Detect which cell encompasses the target text, then output its (x, y) center coordinate. 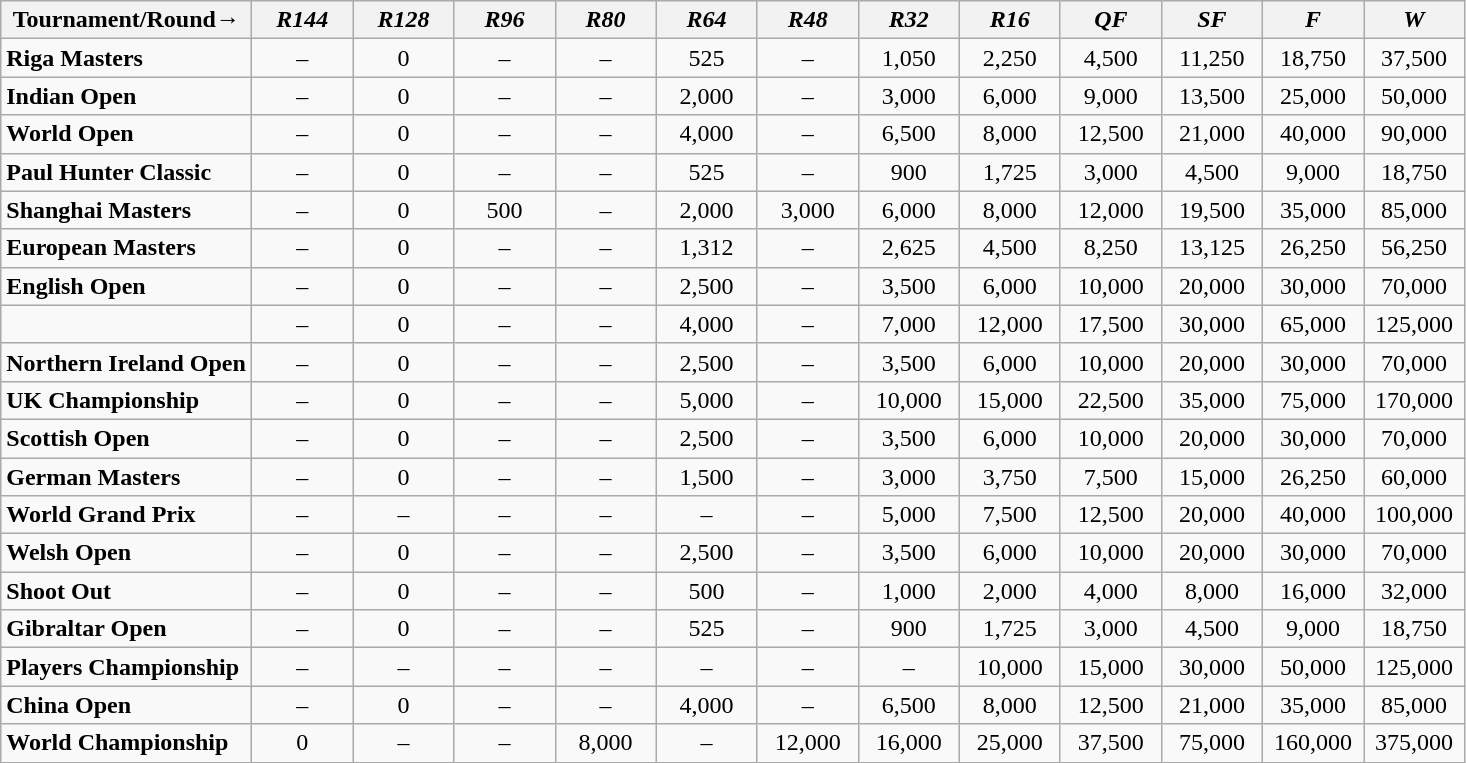
SF (1212, 20)
R32 (908, 20)
Paul Hunter Classic (126, 172)
R48 (808, 20)
3,750 (1010, 477)
English Open (126, 286)
Welsh Open (126, 553)
Shanghai Masters (126, 210)
Shoot Out (126, 591)
17,500 (1110, 324)
7,000 (908, 324)
Indian Open (126, 96)
56,250 (1414, 248)
2,250 (1010, 58)
1,500 (706, 477)
World Open (126, 134)
F (1312, 20)
1,050 (908, 58)
11,250 (1212, 58)
R128 (404, 20)
160,000 (1312, 743)
German Masters (126, 477)
8,250 (1110, 248)
1,312 (706, 248)
R144 (302, 20)
65,000 (1312, 324)
World Championship (126, 743)
R64 (706, 20)
China Open (126, 705)
60,000 (1414, 477)
32,000 (1414, 591)
R96 (504, 20)
13,500 (1212, 96)
Tournament/Round→ (126, 20)
Players Championship (126, 667)
Gibraltar Open (126, 629)
Scottish Open (126, 438)
UK Championship (126, 400)
13,125 (1212, 248)
2,625 (908, 248)
R80 (606, 20)
QF (1110, 20)
22,500 (1110, 400)
90,000 (1414, 134)
R16 (1010, 20)
Riga Masters (126, 58)
100,000 (1414, 515)
World Grand Prix (126, 515)
Northern Ireland Open (126, 362)
375,000 (1414, 743)
170,000 (1414, 400)
European Masters (126, 248)
W (1414, 20)
1,000 (908, 591)
19,500 (1212, 210)
